Extract the [X, Y] coordinate from the center of the cell holding the provided text.  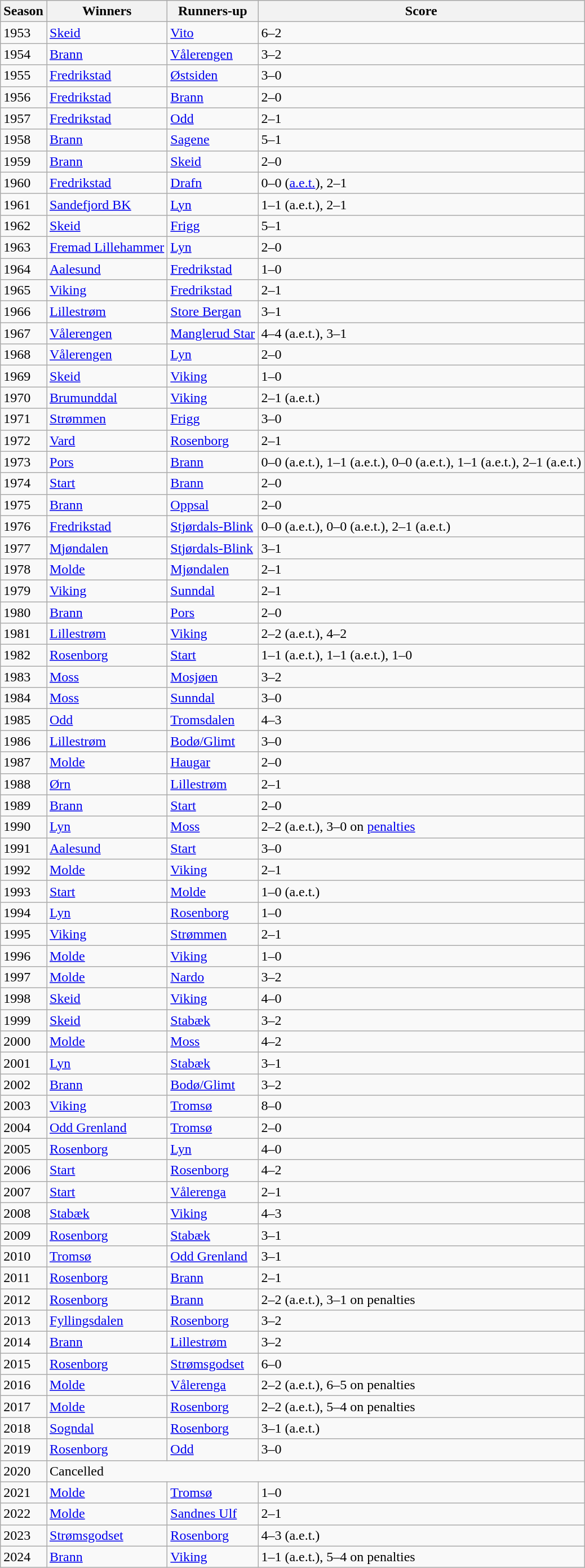
0–0 (a.e.t.), 2–1 [422, 183]
Nardo [213, 977]
1991 [24, 848]
Winners [107, 11]
1964 [24, 269]
1992 [24, 870]
2–2 (a.e.t.), 3–0 on penalties [422, 827]
Haugar [213, 763]
2011 [24, 1278]
2004 [24, 1127]
Fyllingsdalen [107, 1321]
1979 [24, 591]
2015 [24, 1364]
1978 [24, 569]
Vard [107, 441]
Score [422, 11]
2012 [24, 1299]
2013 [24, 1321]
1958 [24, 140]
1999 [24, 1020]
Manglerud Star [213, 333]
Oppsal [213, 505]
1988 [24, 784]
1990 [24, 827]
1997 [24, 977]
2006 [24, 1170]
1983 [24, 677]
0–0 (a.e.t.), 1–1 (a.e.t.), 0–0 (a.e.t.), 1–1 (a.e.t.), 2–1 (a.e.t.) [422, 462]
Drafn [213, 183]
2010 [24, 1256]
2023 [24, 1535]
2–2 (a.e.t.), 6–5 on penalties [422, 1385]
1967 [24, 333]
1974 [24, 483]
1–0 (a.e.t.) [422, 891]
6–0 [422, 1364]
1962 [24, 226]
Ørn [107, 784]
2–1 (a.e.t.) [422, 398]
1–1 (a.e.t.), 5–4 on penalties [422, 1557]
Østsiden [213, 76]
1963 [24, 247]
4–3 (a.e.t.) [422, 1535]
Sandefjord BK [107, 204]
Cancelled [315, 1471]
2022 [24, 1514]
1959 [24, 161]
Vito [213, 33]
2009 [24, 1235]
Mosjøen [213, 677]
1966 [24, 312]
1975 [24, 505]
1955 [24, 76]
2017 [24, 1407]
Store Bergan [213, 312]
1969 [24, 376]
2001 [24, 1063]
2007 [24, 1192]
1995 [24, 934]
1998 [24, 999]
Tromsdalen [213, 720]
2016 [24, 1385]
1987 [24, 763]
3–1 (a.e.t.) [422, 1428]
Season [24, 11]
Sagene [213, 140]
Brumunddal [107, 398]
6–2 [422, 33]
1956 [24, 97]
1968 [24, 355]
1985 [24, 720]
2–2 (a.e.t.), 3–1 on penalties [422, 1299]
1986 [24, 741]
1960 [24, 183]
1970 [24, 398]
2021 [24, 1492]
1980 [24, 612]
1989 [24, 805]
1982 [24, 655]
2008 [24, 1213]
2000 [24, 1042]
2019 [24, 1450]
1976 [24, 526]
1984 [24, 698]
2–2 (a.e.t.), 5–4 on penalties [422, 1407]
Runners-up [213, 11]
1996 [24, 956]
1994 [24, 913]
1971 [24, 419]
Sandnes Ulf [213, 1514]
1954 [24, 54]
1–1 (a.e.t.), 1–1 (a.e.t.), 1–0 [422, 655]
2005 [24, 1149]
1972 [24, 441]
2020 [24, 1471]
1961 [24, 204]
1993 [24, 891]
2002 [24, 1085]
Sogndal [107, 1428]
2003 [24, 1106]
1973 [24, 462]
2024 [24, 1557]
1965 [24, 290]
Fremad Lillehammer [107, 247]
1957 [24, 118]
8–0 [422, 1106]
1–1 (a.e.t.), 2–1 [422, 204]
1953 [24, 33]
4–4 (a.e.t.), 3–1 [422, 333]
2018 [24, 1428]
1981 [24, 634]
0–0 (a.e.t.), 0–0 (a.e.t.), 2–1 (a.e.t.) [422, 526]
2–2 (a.e.t.), 4–2 [422, 634]
1977 [24, 548]
2014 [24, 1342]
